Output the (x, y) coordinate of the center of the cell containing the given text.  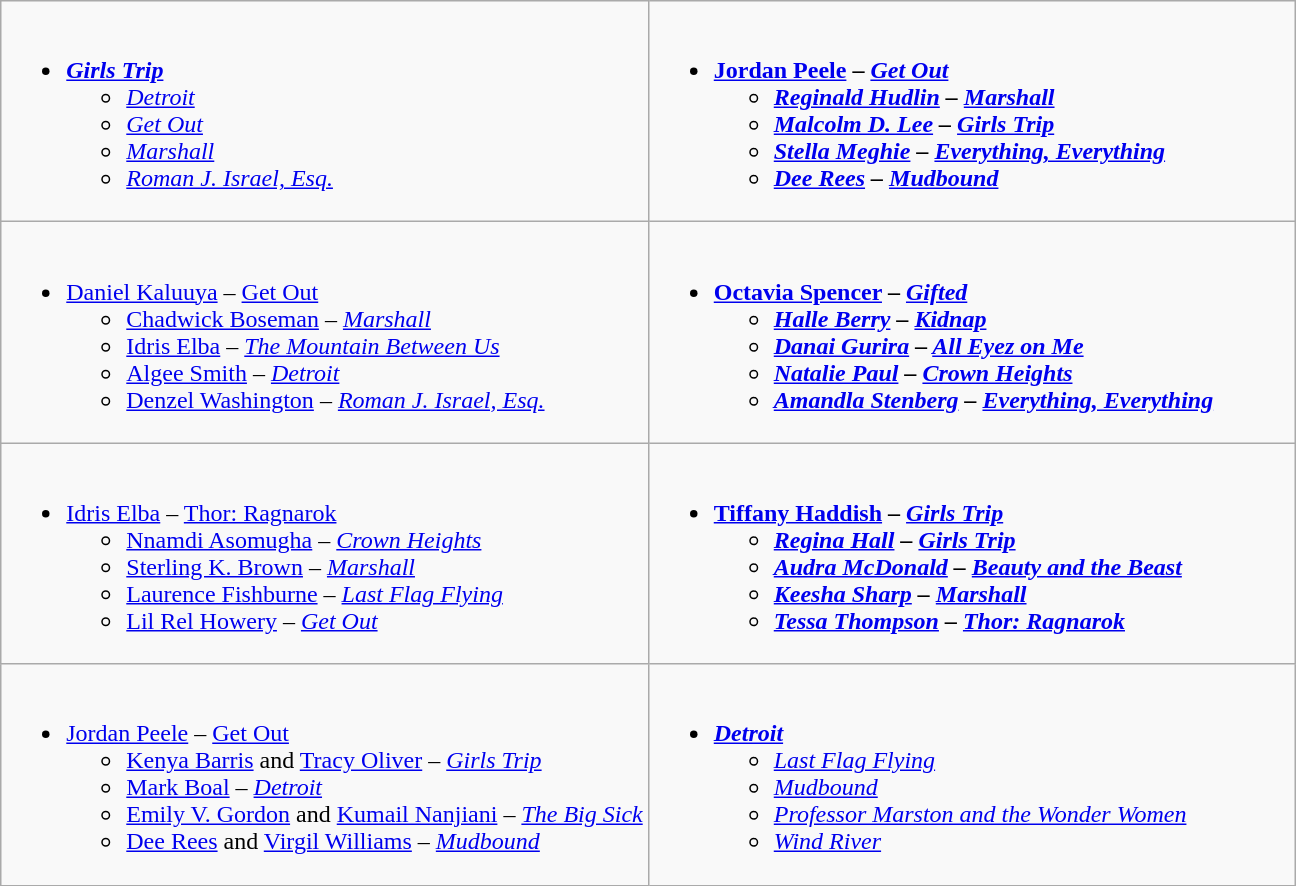
Jordan Peele – Get OutReginald Hudlin – MarshallMalcolm D. Lee – Girls TripStella Meghie – Everything, EverythingDee Rees – Mudbound (972, 112)
Tiffany Haddish – Girls TripRegina Hall – Girls TripAudra McDonald – Beauty and the BeastKeesha Sharp – MarshallTessa Thompson – Thor: Ragnarok (972, 554)
Daniel Kaluuya – Get OutChadwick Boseman – MarshallIdris Elba – The Mountain Between UsAlgee Smith – DetroitDenzel Washington – Roman J. Israel, Esq. (324, 332)
DetroitLast Flag FlyingMudboundProfessor Marston and the Wonder WomenWind River (972, 774)
Idris Elba – Thor: RagnarokNnamdi Asomugha – Crown HeightsSterling K. Brown – MarshallLaurence Fishburne – Last Flag FlyingLil Rel Howery – Get Out (324, 554)
Octavia Spencer – GiftedHalle Berry – KidnapDanai Gurira – All Eyez on MeNatalie Paul – Crown HeightsAmandla Stenberg – Everything, Everything (972, 332)
Girls TripDetroitGet OutMarshallRoman J. Israel, Esq. (324, 112)
